Pinpoint the cell where the given text exists, returning its (x, y) midpoint coordinate. 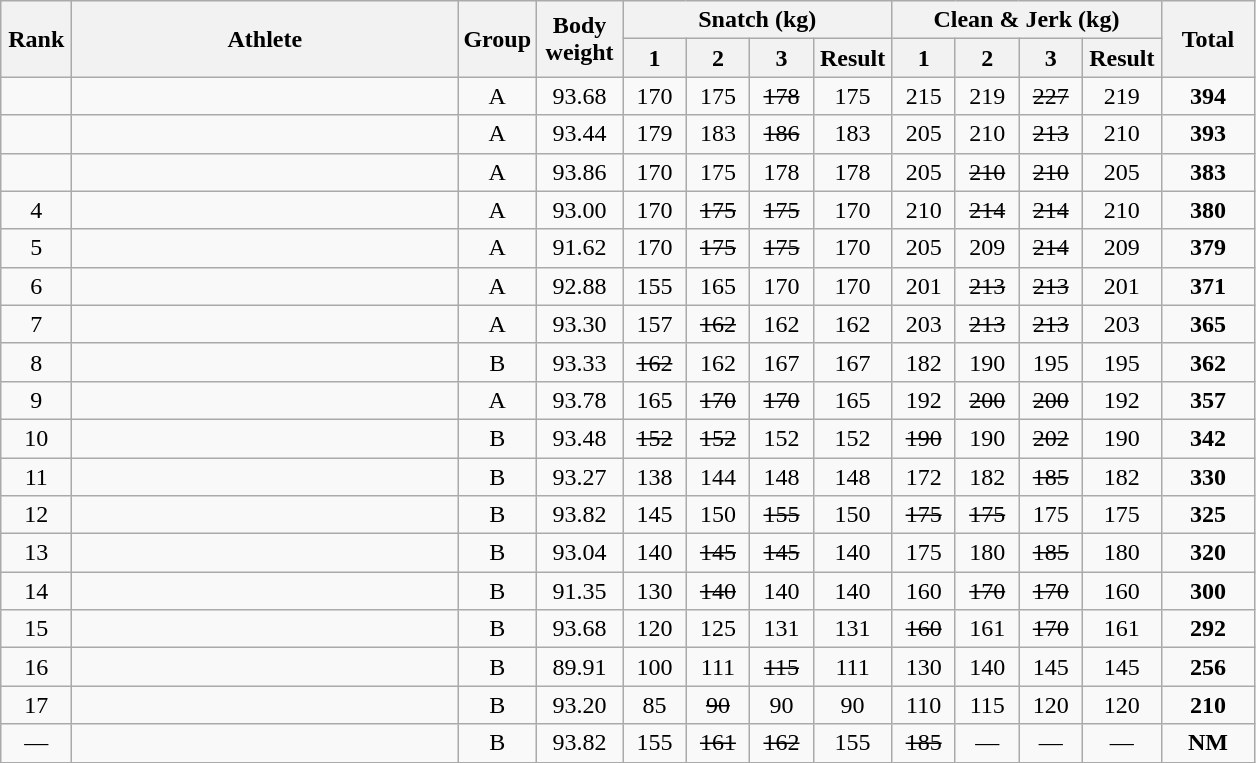
342 (1208, 438)
93.86 (580, 172)
85 (655, 705)
380 (1208, 210)
13 (36, 553)
320 (1208, 553)
12 (36, 515)
256 (1208, 667)
8 (36, 362)
93.30 (580, 324)
91.35 (580, 591)
393 (1208, 134)
227 (1051, 96)
100 (655, 667)
93.00 (580, 210)
157 (655, 324)
93.78 (580, 400)
186 (782, 134)
Rank (36, 39)
93.27 (580, 477)
179 (655, 134)
6 (36, 286)
11 (36, 477)
14 (36, 591)
17 (36, 705)
Snatch (kg) (758, 20)
10 (36, 438)
16 (36, 667)
89.91 (580, 667)
215 (924, 96)
144 (718, 477)
362 (1208, 362)
292 (1208, 629)
325 (1208, 515)
Total (1208, 39)
15 (36, 629)
93.04 (580, 553)
379 (1208, 248)
91.62 (580, 248)
371 (1208, 286)
Group (498, 39)
Body weight (580, 39)
365 (1208, 324)
110 (924, 705)
93.33 (580, 362)
202 (1051, 438)
93.20 (580, 705)
357 (1208, 400)
330 (1208, 477)
93.48 (580, 438)
7 (36, 324)
92.88 (580, 286)
93.44 (580, 134)
Athlete (265, 39)
172 (924, 477)
394 (1208, 96)
Clean & Jerk (kg) (1026, 20)
5 (36, 248)
4 (36, 210)
125 (718, 629)
9 (36, 400)
NM (1208, 743)
138 (655, 477)
300 (1208, 591)
383 (1208, 172)
